For the text-containing cell, return its midpoint in (x, y) coordinate format. 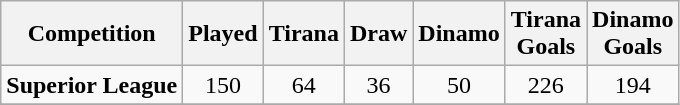
150 (223, 85)
36 (378, 85)
Draw (378, 34)
Tirana Goals (546, 34)
Played (223, 34)
194 (633, 85)
Tirana (304, 34)
Dinamo Goals (633, 34)
Superior League (92, 85)
50 (459, 85)
Competition (92, 34)
226 (546, 85)
64 (304, 85)
Dinamo (459, 34)
